Determine the (X, Y) coordinate at the center of the cell enclosing the given text.  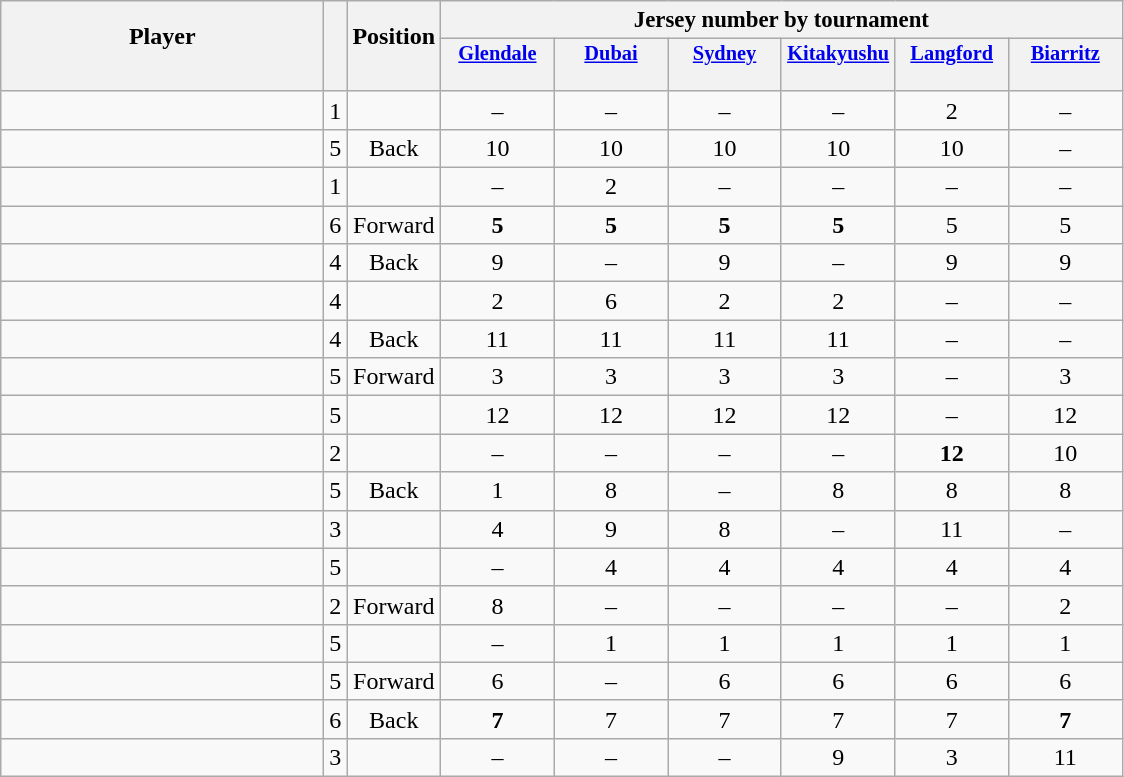
Player (162, 35)
Position (394, 35)
Glendale (498, 54)
Kitakyushu (838, 54)
Langford (952, 54)
Sydney (725, 54)
Biarritz (1066, 54)
Dubai (611, 54)
Jersey number by tournament (782, 20)
